Output the (x, y) coordinate of the center of the cell containing the given text.  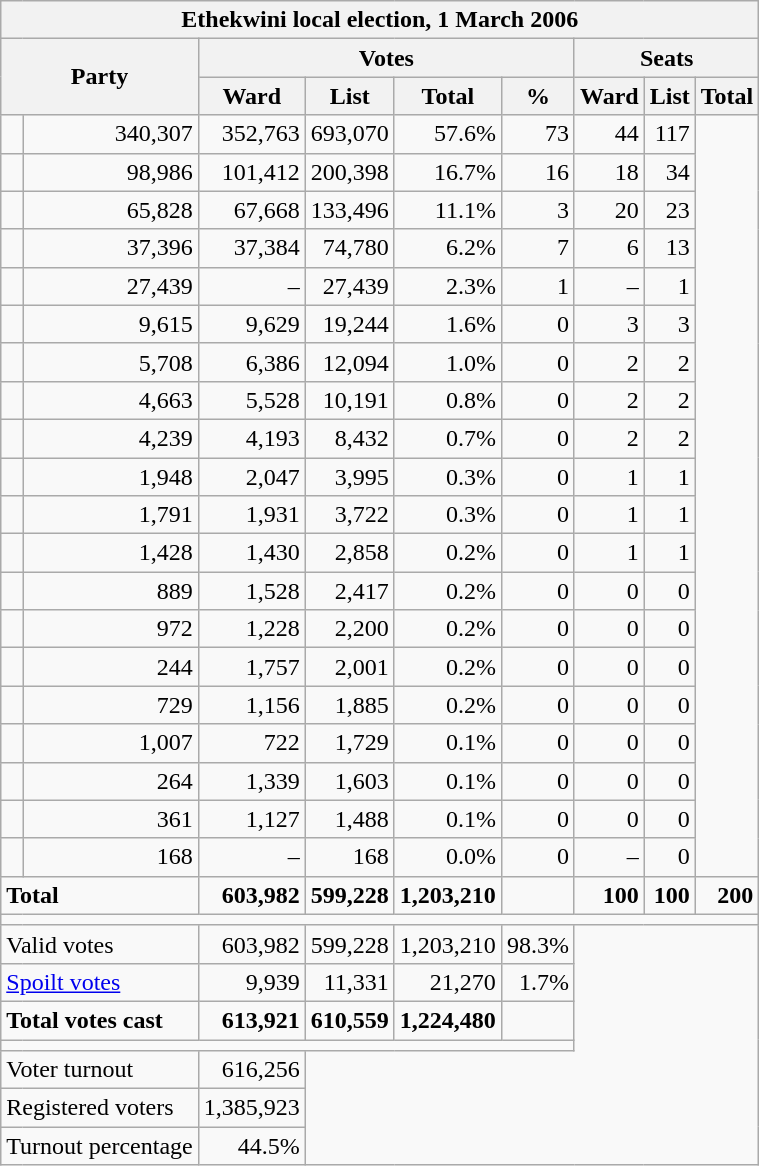
264 (110, 781)
% (538, 96)
1,339 (252, 781)
200 (727, 895)
37,396 (110, 248)
1.7% (538, 982)
12,094 (350, 362)
1,603 (350, 781)
1,488 (350, 819)
352,763 (252, 134)
98,986 (110, 172)
2,200 (350, 629)
65,828 (110, 210)
1.0% (448, 362)
101,412 (252, 172)
1,156 (252, 705)
2,047 (252, 477)
Turnout percentage (100, 1146)
0.8% (448, 400)
5,708 (110, 362)
1.6% (448, 324)
Spoilt votes (100, 982)
67,668 (252, 210)
1,528 (252, 591)
693,070 (350, 134)
9,939 (252, 982)
1,007 (110, 743)
98.3% (538, 944)
57.6% (448, 134)
16 (538, 172)
3,995 (350, 477)
3,722 (350, 515)
361 (110, 819)
613,921 (252, 1020)
616,256 (252, 1070)
6 (609, 248)
972 (110, 629)
11.1% (448, 210)
6.2% (448, 248)
9,615 (110, 324)
117 (670, 134)
34 (670, 172)
Party (100, 77)
2,001 (350, 667)
1,385,923 (252, 1108)
7 (538, 248)
1,729 (350, 743)
1,127 (252, 819)
1,430 (252, 553)
19,244 (350, 324)
Valid votes (100, 944)
889 (110, 591)
1,791 (110, 515)
Registered voters (100, 1108)
8,432 (350, 438)
1,757 (252, 667)
11,331 (350, 982)
200,398 (350, 172)
4,193 (252, 438)
1,228 (252, 629)
0.0% (448, 857)
729 (110, 705)
Voter turnout (100, 1070)
244 (110, 667)
2.3% (448, 286)
44.5% (252, 1146)
Seats (666, 58)
1,948 (110, 477)
0.7% (448, 438)
2,417 (350, 591)
5,528 (252, 400)
133,496 (350, 210)
1,428 (110, 553)
Votes (386, 58)
10,191 (350, 400)
1,931 (252, 515)
37,384 (252, 248)
4,663 (110, 400)
2,858 (350, 553)
16.7% (448, 172)
23 (670, 210)
Total votes cast (100, 1020)
74,780 (350, 248)
6,386 (252, 362)
610,559 (350, 1020)
73 (538, 134)
340,307 (110, 134)
13 (670, 248)
9,629 (252, 324)
18 (609, 172)
Ethekwini local election, 1 March 2006 (380, 20)
21,270 (448, 982)
44 (609, 134)
20 (609, 210)
1,885 (350, 705)
1,224,480 (448, 1020)
722 (252, 743)
4,239 (110, 438)
